Locate the cell with the specified text and output its [X, Y] center coordinate. 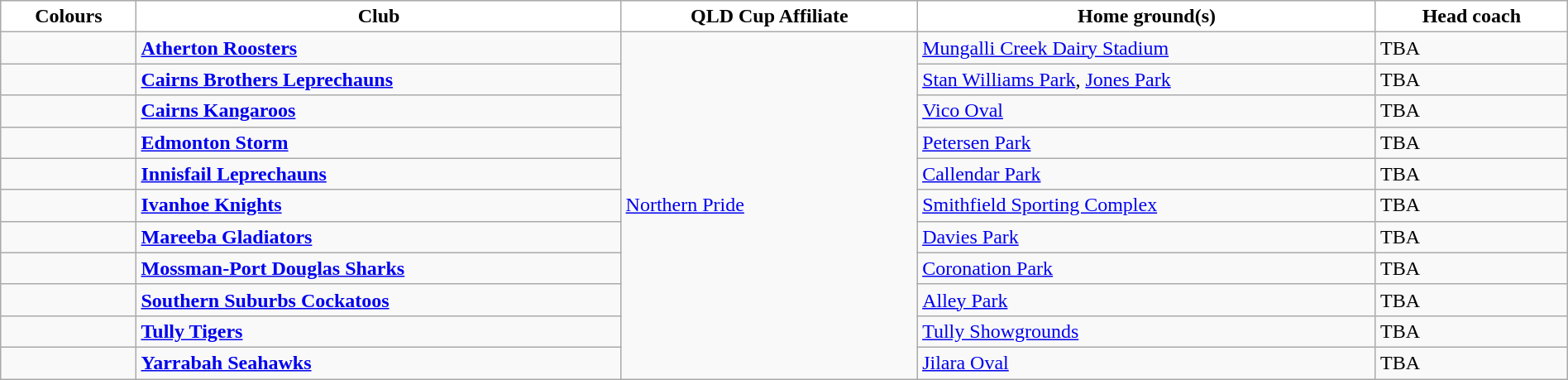
Home ground(s) [1147, 17]
Edmonton Storm [379, 142]
Club [379, 17]
Callendar Park [1147, 174]
Atherton Roosters [379, 48]
Cairns Kangaroos [379, 111]
Tully Showgrounds [1147, 331]
Yarrabah Seahawks [379, 363]
Mungalli Creek Dairy Stadium [1147, 48]
Southern Suburbs Cockatoos [379, 300]
QLD Cup Affiliate [769, 17]
Innisfail Leprechauns [379, 174]
Ivanhoe Knights [379, 205]
Colours [69, 17]
Smithfield Sporting Complex [1147, 205]
Coronation Park [1147, 268]
Tully Tigers [379, 331]
Northern Pride [769, 205]
Stan Williams Park, Jones Park [1147, 79]
Davies Park [1147, 237]
Vico Oval [1147, 111]
Cairns Brothers Leprechauns [379, 79]
Jilara Oval [1147, 363]
Mossman-Port Douglas Sharks [379, 268]
Alley Park [1147, 300]
Mareeba Gladiators [379, 237]
Head coach [1471, 17]
Petersen Park [1147, 142]
